Provide the [X, Y] coordinate of the cell's center where the given text is located.  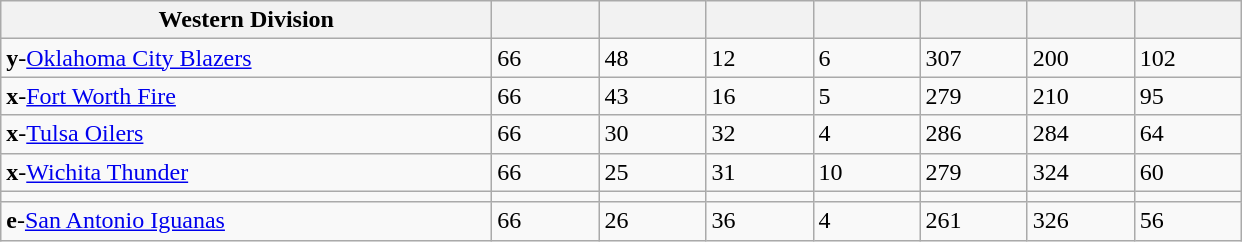
26 [652, 221]
48 [652, 58]
60 [1188, 172]
284 [1080, 134]
5 [866, 96]
y-Oklahoma City Blazers [246, 58]
64 [1188, 134]
95 [1188, 96]
36 [760, 221]
12 [760, 58]
56 [1188, 221]
Western Division [246, 20]
102 [1188, 58]
x-Fort Worth Fire [246, 96]
e-San Antonio Iguanas [246, 221]
43 [652, 96]
16 [760, 96]
324 [1080, 172]
x-Tulsa Oilers [246, 134]
31 [760, 172]
261 [974, 221]
307 [974, 58]
x-Wichita Thunder [246, 172]
10 [866, 172]
30 [652, 134]
286 [974, 134]
200 [1080, 58]
32 [760, 134]
210 [1080, 96]
6 [866, 58]
25 [652, 172]
326 [1080, 221]
